Provide the [x, y] coordinate of the cell's center where the given text is located.  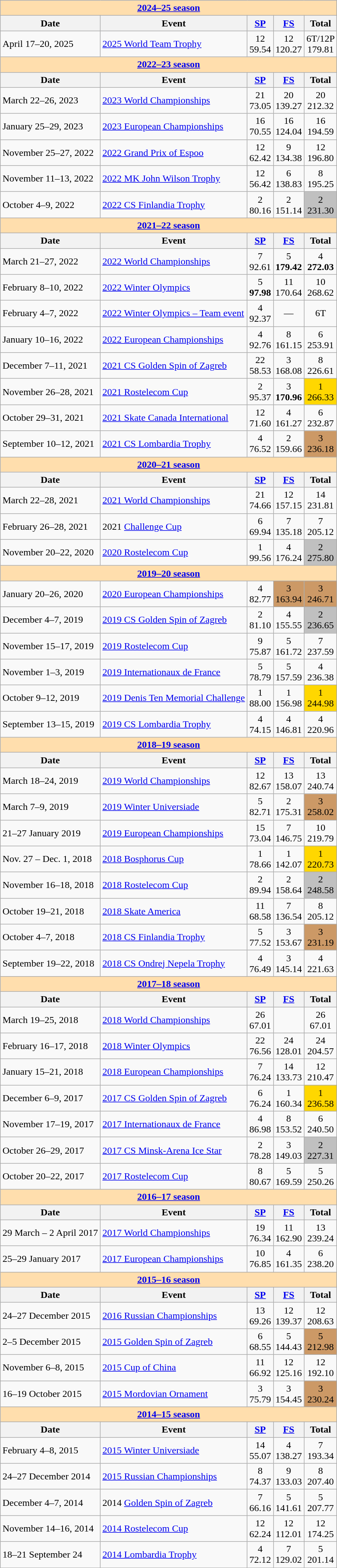
5 144.43 [289, 1342]
13 240.74 [321, 781]
1 99.56 [260, 552]
8 161.15 [289, 340]
3 231.19 [321, 937]
2020–21 season [168, 464]
13 69.26 [260, 1315]
2023 European Championships [174, 127]
1 142.07 [289, 859]
January 20–26, 2020 [51, 594]
2 231.30 [321, 204]
22 58.53 [260, 365]
8 226.61 [321, 365]
4 155.55 [289, 620]
7 205.12 [321, 527]
5 141.61 [289, 1503]
October 29–31, 2021 [51, 418]
2 80.16 [260, 204]
2018–19 season [168, 745]
January 10–16, 2022 [51, 340]
October 20–22, 2017 [51, 1177]
2025 World Team Trophy [174, 44]
2018 European Championships [174, 1072]
December 4–7, 2014 [51, 1503]
2014 Rostelecom Cup [174, 1528]
2017 CS Minsk-Arena Ice Star [174, 1150]
5 161.72 [289, 646]
2024–25 season [168, 8]
12 82.67 [260, 781]
3 153.67 [289, 937]
3 145.14 [289, 963]
1 78.66 [260, 859]
4 161.35 [289, 1259]
Nov. 27 – Dec. 1, 2018 [51, 859]
4 72.12 [260, 1555]
16 194.59 [321, 127]
16 70.55 [260, 127]
21 73.05 [260, 100]
8 207.40 [321, 1476]
4 138.27 [289, 1451]
6 232.87 [321, 418]
7 136.54 [289, 911]
8 153.52 [289, 1124]
15 73.04 [260, 833]
4 161.27 [289, 418]
November 20–22, 2020 [51, 552]
2014 Golden Spin of Zagreb [174, 1503]
7 92.61 [260, 261]
3 170.96 [289, 392]
12 174.25 [321, 1528]
16 124.04 [289, 127]
October 9–12, 2019 [51, 698]
8 74.37 [260, 1476]
2021 Challenge Cup [174, 527]
2 236.65 [321, 620]
1 244.98 [321, 698]
2015–16 season [168, 1279]
February 8–10, 2022 [51, 288]
2021–22 season [168, 225]
7 146.75 [289, 833]
24 204.57 [321, 1046]
7 76.24 [260, 1072]
December 6–9, 2017 [51, 1098]
March 7–9, 2019 [51, 807]
December 7–11, 2021 [51, 365]
2017 CS Golden Spin of Zagreb [174, 1098]
December 4–7, 2019 [51, 620]
7 237.59 [321, 646]
2019 Internationaux de France [174, 672]
12 125.16 [289, 1367]
8 80.67 [260, 1177]
November 25–27, 2022 [51, 152]
29 March – 2 April 2017 [51, 1233]
November 16–18, 2018 [51, 885]
1 160.34 [289, 1098]
5 77.52 [260, 937]
4 176.24 [289, 552]
4 236.38 [321, 672]
2022 European Championships [174, 340]
12 210.47 [321, 1072]
March 21–27, 2022 [51, 261]
2 151.14 [289, 204]
12 157.15 [289, 500]
3 236.18 [321, 444]
September 19–22, 2018 [51, 963]
13 239.24 [321, 1233]
2015 Golden Spin of Zagreb [174, 1342]
— [289, 313]
2 89.94 [260, 885]
February 26–28, 2021 [51, 527]
2016–17 season [168, 1197]
12 208.63 [321, 1315]
8 205.12 [321, 911]
18–21 September 24 [51, 1555]
2017 World Championships [174, 1233]
2018 CS Finlandia Trophy [174, 937]
4 92.76 [260, 340]
2 227.31 [321, 1150]
2 158.64 [289, 885]
4 76.52 [260, 444]
3 246.71 [321, 594]
February 16–17, 2018 [51, 1046]
5 78.79 [260, 672]
6 240.50 [321, 1124]
2019 Rostelecom Cup [174, 646]
12 62.42 [260, 152]
2 81.10 [260, 620]
2017 Internationaux de France [174, 1124]
5 201.14 [321, 1555]
2018 Rostelecom Cup [174, 885]
1 236.58 [321, 1098]
November 26–28, 2021 [51, 392]
March 19–25, 2018 [51, 1019]
2015 Mordovian Ornament [174, 1394]
2021 Skate Canada International [174, 418]
5 207.77 [321, 1503]
January 15–21, 2018 [51, 1072]
20 212.32 [321, 100]
4 86.98 [260, 1124]
2017–18 season [168, 984]
16–19 October 2015 [51, 1394]
2019 Winter Universiade [174, 807]
4 272.03 [321, 261]
11 170.64 [289, 288]
19 76.34 [260, 1233]
October 26–29, 2017 [51, 1150]
2015 Winter Universiade [174, 1451]
13 158.07 [289, 781]
2022–23 season [168, 65]
9 75.87 [260, 646]
6 238.20 [321, 1259]
5 169.59 [289, 1177]
10 76.85 [260, 1259]
7 135.18 [289, 527]
5 250.26 [321, 1177]
14 231.81 [321, 500]
12 120.27 [289, 44]
2022 World Championships [174, 261]
3 149.03 [289, 1150]
November 17–19, 2017 [51, 1124]
14 55.07 [260, 1451]
1 88.00 [260, 698]
22 76.56 [260, 1046]
2021 Rostelecom Cup [174, 392]
4 92.37 [260, 313]
2–5 December 2015 [51, 1342]
2022 MK John Wilson Trophy [174, 179]
5 97.98 [260, 288]
January 25–29, 2023 [51, 127]
6T/12P 179.81 [321, 44]
November 1–3, 2019 [51, 672]
September 10–12, 2021 [51, 444]
March 18–24, 2019 [51, 781]
6 69.94 [260, 527]
3 163.94 [289, 594]
12 62.24 [260, 1528]
24–27 December 2015 [51, 1315]
11 68.58 [260, 911]
April 17–20, 2025 [51, 44]
6 68.55 [260, 1342]
9 134.38 [289, 152]
24 128.01 [289, 1046]
6T [321, 313]
1 220.73 [321, 859]
September 13–15, 2019 [51, 724]
2 159.66 [289, 444]
November 6–8, 2015 [51, 1367]
5 157.59 [289, 672]
6 253.91 [321, 340]
3 154.45 [289, 1394]
2018 World Championships [174, 1019]
21 74.66 [260, 500]
2017 Rostelecom Cup [174, 1177]
2020 Rostelecom Cup [174, 552]
1 266.33 [321, 392]
5 212.98 [321, 1342]
12 139.37 [289, 1315]
21–27 January 2019 [51, 833]
20 139.27 [289, 100]
12 71.60 [260, 418]
25–29 January 2017 [51, 1259]
2 248.58 [321, 885]
12 59.54 [260, 44]
2019 European Championships [174, 833]
3 230.24 [321, 1394]
3 75.79 [260, 1394]
3 168.08 [289, 365]
4 76.49 [260, 963]
2019 CS Lombardia Trophy [174, 724]
February 4–7, 2022 [51, 313]
2018 Bosphorus Cup [174, 859]
2018 Winter Olympics [174, 1046]
4 82.77 [260, 594]
12 56.42 [260, 179]
2020 European Championships [174, 594]
2018 Skate America [174, 911]
October 4–7, 2018 [51, 937]
6 138.83 [289, 179]
9 133.03 [289, 1476]
2 95.37 [260, 392]
2017 European Championships [174, 1259]
2022 Winter Olympics – Team event [174, 313]
November 14–16, 2014 [51, 1528]
2 275.80 [321, 552]
2016 Russian Championships [174, 1315]
14 133.73 [289, 1072]
2021 CS Lombardia Trophy [174, 444]
12 196.80 [321, 152]
2021 World Championships [174, 500]
2018 CS Ondrej Nepela Trophy [174, 963]
11 66.92 [260, 1367]
2 175.31 [289, 807]
2022 CS Finlandia Trophy [174, 204]
February 4–8, 2015 [51, 1451]
12 192.10 [321, 1367]
2022 Winter Olympics [174, 288]
2019 CS Golden Spin of Zagreb [174, 620]
5 82.71 [260, 807]
2021 CS Golden Spin of Zagreb [174, 365]
1 156.98 [289, 698]
2015 Cup of China [174, 1367]
October 19–21, 2018 [51, 911]
4 74.15 [260, 724]
10 268.62 [321, 288]
7 193.34 [321, 1451]
24–27 December 2014 [51, 1476]
12 112.01 [289, 1528]
4 146.81 [289, 724]
2014–15 season [168, 1415]
2019 World Championships [174, 781]
March 22–28, 2021 [51, 500]
6 76.24 [260, 1098]
8 195.25 [321, 179]
2023 World Championships [174, 100]
10 219.79 [321, 833]
4 221.63 [321, 963]
March 22–26, 2023 [51, 100]
October 4–9, 2022 [51, 204]
November 11–13, 2022 [51, 179]
2019 Denis Ten Memorial Challenge [174, 698]
4 220.96 [321, 724]
2022 Grand Prix of Espoo [174, 152]
11 162.90 [289, 1233]
7 129.02 [289, 1555]
2015 Russian Championships [174, 1476]
7 66.16 [260, 1503]
2014 Lombardia Trophy [174, 1555]
3 258.02 [321, 807]
2 78.28 [260, 1150]
5 179.42 [289, 261]
November 15–17, 2019 [51, 646]
2019–20 season [168, 573]
